For the text-containing cell, return its midpoint in (x, y) coordinate format. 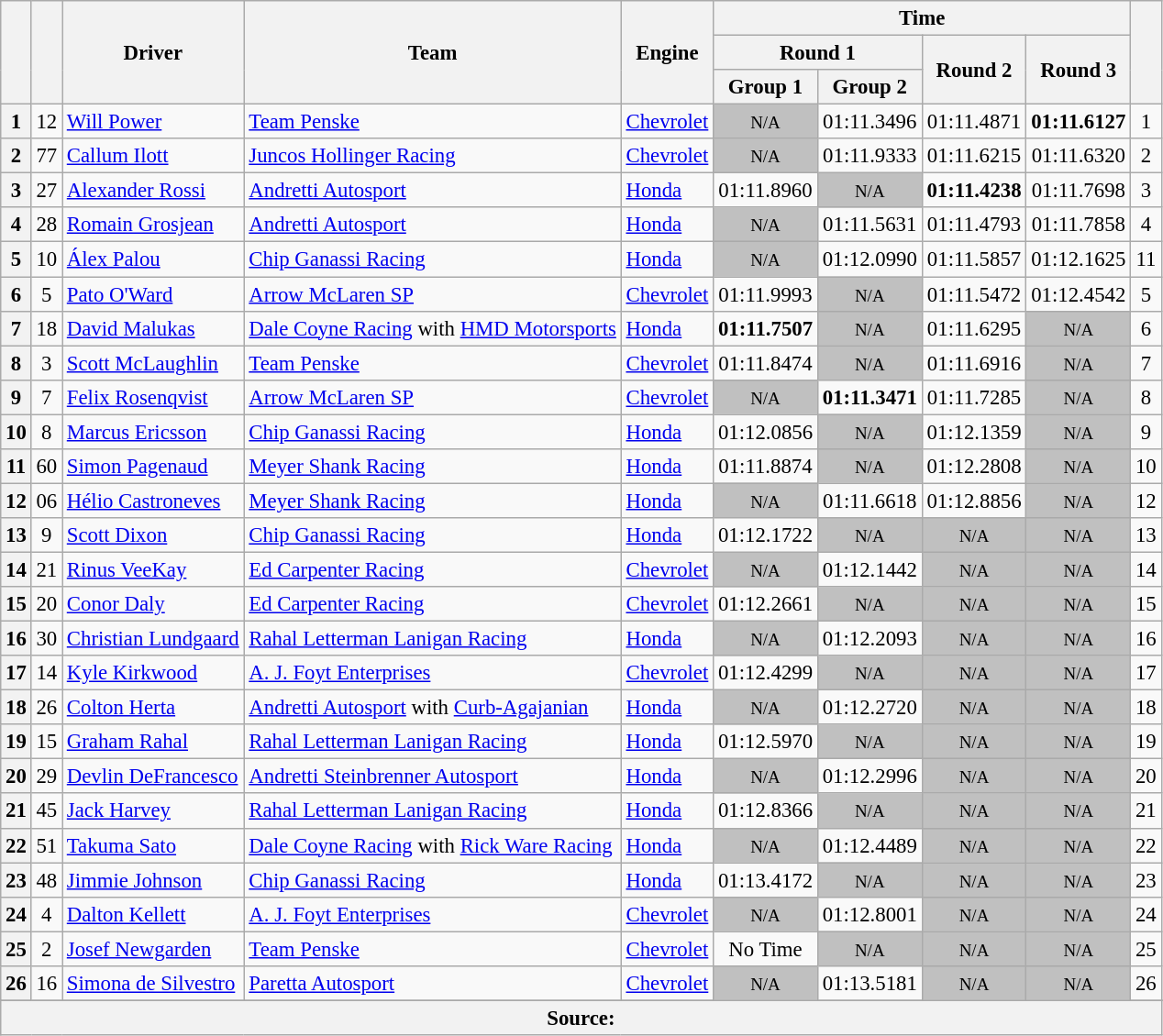
Scott Dixon (154, 535)
Time (923, 18)
01:11.7698 (1079, 191)
01:12.8001 (869, 914)
Callum Ilott (154, 156)
01:11.7507 (766, 328)
01:13.5181 (869, 984)
01:11.8474 (766, 363)
01:11.4238 (974, 191)
01:11.3496 (869, 122)
01:12.2996 (869, 777)
01:12.2808 (974, 467)
01:11.6618 (869, 501)
01:11.6916 (974, 363)
01:11.5857 (974, 259)
Andretti Autosport with Curb-Agajanian (433, 708)
01:12.0856 (766, 432)
No Time (766, 949)
Round 1 (818, 53)
Round 3 (1079, 70)
01:12.4542 (1079, 294)
Simona de Silvestro (154, 984)
51 (46, 845)
Pato O'Ward (154, 294)
Group 2 (869, 87)
01:12.1625 (1079, 259)
Álex Palou (154, 259)
Team (433, 53)
01:11.5472 (974, 294)
Will Power (154, 122)
Josef Newgarden (154, 949)
Colton Herta (154, 708)
Jack Harvey (154, 811)
Jimmie Johnson (154, 880)
01:11.7285 (974, 397)
David Malukas (154, 328)
Dalton Kellett (154, 914)
Dale Coyne Racing with Rick Ware Racing (433, 845)
01:12.4299 (766, 673)
Kyle Kirkwood (154, 673)
Scott McLaughlin (154, 363)
27 (46, 191)
Driver (154, 53)
Christian Lundgaard (154, 639)
01:12.2093 (869, 639)
01:12.1722 (766, 535)
01:11.5631 (869, 225)
Source: (581, 1018)
Andretti Steinbrenner Autosport (433, 777)
Dale Coyne Racing with HMD Motorsports (433, 328)
01:11.7858 (1079, 225)
45 (46, 811)
01:11.3471 (869, 397)
01:12.1442 (869, 569)
01:11.6215 (974, 156)
01:12.5970 (766, 742)
01:11.6127 (1079, 122)
01:11.8960 (766, 191)
01:12.4489 (869, 845)
Takuma Sato (154, 845)
01:11.8874 (766, 467)
48 (46, 880)
Devlin DeFrancesco (154, 777)
Juncos Hollinger Racing (433, 156)
01:12.8366 (766, 811)
28 (46, 225)
60 (46, 467)
06 (46, 501)
01:11.9333 (869, 156)
Marcus Ericsson (154, 432)
Simon Pagenaud (154, 467)
Graham Rahal (154, 742)
Engine (667, 53)
01:11.9993 (766, 294)
Rinus VeeKay (154, 569)
01:11.4871 (974, 122)
Alexander Rossi (154, 191)
Hélio Castroneves (154, 501)
Paretta Autosport (433, 984)
01:11.6295 (974, 328)
77 (46, 156)
Conor Daly (154, 604)
01:11.6320 (1079, 156)
01:13.4172 (766, 880)
01:12.0990 (869, 259)
01:12.2720 (869, 708)
Group 1 (766, 87)
29 (46, 777)
01:12.1359 (974, 432)
01:12.2661 (766, 604)
Romain Grosjean (154, 225)
01:11.4793 (974, 225)
Felix Rosenqvist (154, 397)
30 (46, 639)
01:12.8856 (974, 501)
Round 2 (974, 70)
